Search for the cell housing the specified text and yield its (X, Y) center coordinate. 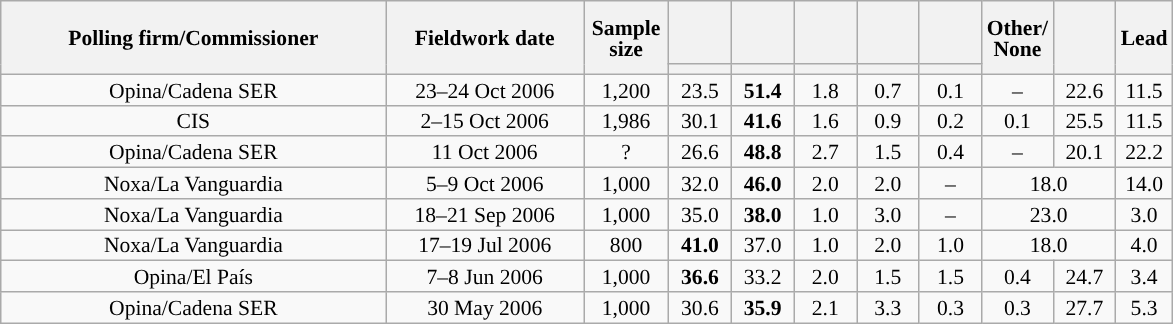
Polling firm/Commissioner (194, 38)
25.5 (1084, 120)
1.8 (826, 90)
32.0 (700, 184)
0.7 (888, 90)
2.1 (826, 308)
30.1 (700, 120)
5.3 (1144, 308)
1.6 (826, 120)
1,200 (626, 90)
3.3 (888, 308)
14.0 (1144, 184)
800 (626, 246)
5–9 Oct 2006 (485, 184)
30.6 (700, 308)
20.1 (1084, 152)
Lead (1144, 38)
33.2 (762, 276)
0.9 (888, 120)
18–21 Sep 2006 (485, 214)
51.4 (762, 90)
30 May 2006 (485, 308)
11 Oct 2006 (485, 152)
22.6 (1084, 90)
2–15 Oct 2006 (485, 120)
2.7 (826, 152)
Opina/El País (194, 276)
35.0 (700, 214)
23.0 (1049, 214)
38.0 (762, 214)
7–8 Jun 2006 (485, 276)
Sample size (626, 38)
36.6 (700, 276)
41.0 (700, 246)
23.5 (700, 90)
35.9 (762, 308)
4.0 (1144, 246)
24.7 (1084, 276)
? (626, 152)
Fieldwork date (485, 38)
23–24 Oct 2006 (485, 90)
41.6 (762, 120)
Other/None (1018, 38)
37.0 (762, 246)
26.6 (700, 152)
27.7 (1084, 308)
1,986 (626, 120)
22.2 (1144, 152)
46.0 (762, 184)
3.4 (1144, 276)
48.8 (762, 152)
17–19 Jul 2006 (485, 246)
0.2 (950, 120)
CIS (194, 120)
